Extract the [X, Y] coordinate from the center of the cell holding the provided text.  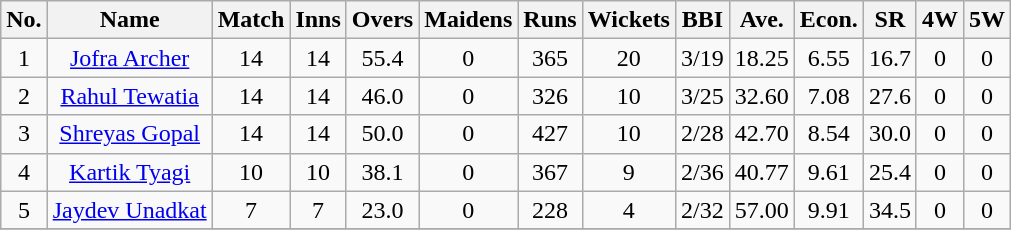
5 [24, 210]
40.77 [762, 172]
25.4 [890, 172]
3/19 [702, 58]
Econ. [828, 20]
9.61 [828, 172]
6.55 [828, 58]
Maidens [468, 20]
Match [251, 20]
42.70 [762, 134]
Inns [318, 20]
No. [24, 20]
Rahul Tewatia [130, 96]
Ave. [762, 20]
32.60 [762, 96]
2/36 [702, 172]
9.91 [828, 210]
Wickets [628, 20]
18.25 [762, 58]
3/25 [702, 96]
Name [130, 20]
2 [24, 96]
BBI [702, 20]
Overs [382, 20]
326 [550, 96]
7.08 [828, 96]
427 [550, 134]
20 [628, 58]
23.0 [382, 210]
8.54 [828, 134]
367 [550, 172]
55.4 [382, 58]
2/28 [702, 134]
30.0 [890, 134]
3 [24, 134]
38.1 [382, 172]
57.00 [762, 210]
46.0 [382, 96]
Kartik Tyagi [130, 172]
228 [550, 210]
Jofra Archer [130, 58]
27.6 [890, 96]
5W [986, 20]
50.0 [382, 134]
2/32 [702, 210]
4W [940, 20]
SR [890, 20]
1 [24, 58]
Shreyas Gopal [130, 134]
9 [628, 172]
Jaydev Unadkat [130, 210]
16.7 [890, 58]
Runs [550, 20]
34.5 [890, 210]
365 [550, 58]
